Provide the (x, y) coordinate of the cell's center where the given text is located.  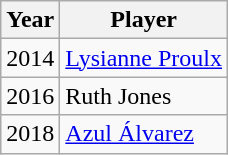
2014 (30, 58)
Year (30, 20)
2018 (30, 134)
Azul Álvarez (144, 134)
Lysianne Proulx (144, 58)
2016 (30, 96)
Player (144, 20)
Ruth Jones (144, 96)
